Determine the [X, Y] coordinate at the center of the cell enclosing the given text.  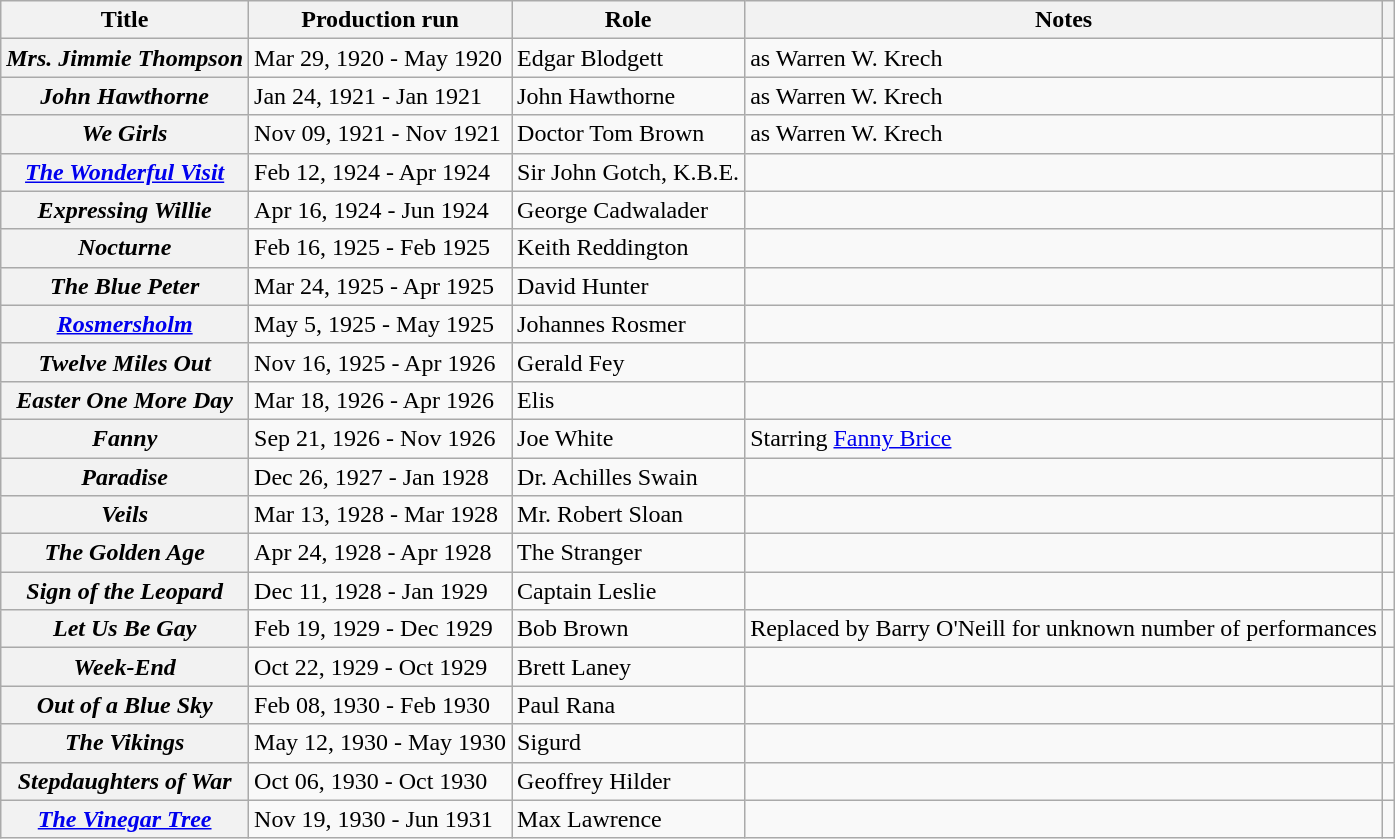
George Cadwalader [628, 210]
Sign of the Leopard [125, 591]
May 12, 1930 - May 1930 [380, 743]
The Vinegar Tree [125, 819]
Out of a Blue Sky [125, 705]
Mar 29, 1920 - May 1920 [380, 58]
The Golden Age [125, 553]
Doctor Tom Brown [628, 134]
Apr 16, 1924 - Jun 1924 [380, 210]
Rosmersholm [125, 324]
Expressing Willie [125, 210]
Elis [628, 400]
Twelve Miles Out [125, 362]
Dr. Achilles Swain [628, 477]
Nov 19, 1930 - Jun 1931 [380, 819]
Starring Fanny Brice [1064, 438]
The Blue Peter [125, 286]
Dec 11, 1928 - Jan 1929 [380, 591]
Feb 08, 1930 - Feb 1930 [380, 705]
Stepdaughters of War [125, 781]
Apr 24, 1928 - Apr 1928 [380, 553]
Mar 13, 1928 - Mar 1928 [380, 515]
Sep 21, 1926 - Nov 1926 [380, 438]
The Vikings [125, 743]
Production run [380, 20]
Feb 16, 1925 - Feb 1925 [380, 248]
Replaced by Barry O'Neill for unknown number of performances [1064, 629]
We Girls [125, 134]
Veils [125, 515]
Keith Reddington [628, 248]
David Hunter [628, 286]
Nov 16, 1925 - Apr 1926 [380, 362]
Mar 18, 1926 - Apr 1926 [380, 400]
Role [628, 20]
Mrs. Jimmie Thompson [125, 58]
Nocturne [125, 248]
Jan 24, 1921 - Jan 1921 [380, 96]
Sigurd [628, 743]
Mr. Robert Sloan [628, 515]
Brett Laney [628, 667]
Nov 09, 1921 - Nov 1921 [380, 134]
Bob Brown [628, 629]
Joe White [628, 438]
Johannes Rosmer [628, 324]
The Wonderful Visit [125, 172]
Paradise [125, 477]
Let Us Be Gay [125, 629]
Max Lawrence [628, 819]
Dec 26, 1927 - Jan 1928 [380, 477]
Notes [1064, 20]
May 5, 1925 - May 1925 [380, 324]
Feb 19, 1929 - Dec 1929 [380, 629]
Feb 12, 1924 - Apr 1924 [380, 172]
Edgar Blodgett [628, 58]
Easter One More Day [125, 400]
Paul Rana [628, 705]
Mar 24, 1925 - Apr 1925 [380, 286]
Oct 22, 1929 - Oct 1929 [380, 667]
Title [125, 20]
Captain Leslie [628, 591]
Week-End [125, 667]
The Stranger [628, 553]
Sir John Gotch, K.B.E. [628, 172]
Oct 06, 1930 - Oct 1930 [380, 781]
Gerald Fey [628, 362]
Geoffrey Hilder [628, 781]
Fanny [125, 438]
